Search for the cell housing the specified text and yield its [x, y] center coordinate. 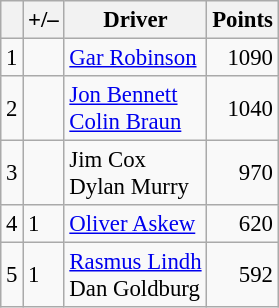
Jim Cox Dylan Murry [136, 174]
Driver [136, 20]
Jon Bennett Colin Braun [136, 108]
Rasmus Lindh Dan Goldburg [136, 276]
620 [242, 224]
5 [12, 276]
1040 [242, 108]
3 [12, 174]
Gar Robinson [136, 58]
Oliver Askew [136, 224]
Points [242, 20]
4 [12, 224]
1090 [242, 58]
592 [242, 276]
2 [12, 108]
970 [242, 174]
+/– [44, 20]
